Pinpoint the cell where the given text exists, returning its [X, Y] midpoint coordinate. 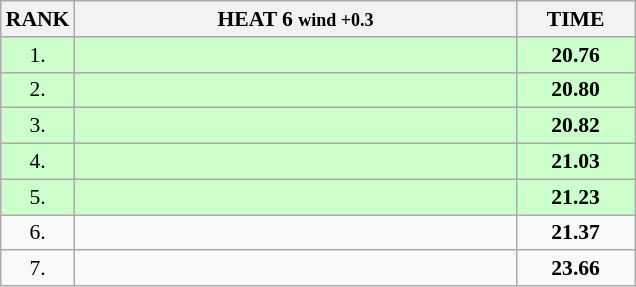
20.82 [576, 126]
HEAT 6 wind +0.3 [295, 19]
20.76 [576, 55]
23.66 [576, 269]
3. [38, 126]
21.23 [576, 197]
5. [38, 197]
6. [38, 233]
21.37 [576, 233]
RANK [38, 19]
7. [38, 269]
4. [38, 162]
20.80 [576, 90]
21.03 [576, 162]
1. [38, 55]
TIME [576, 19]
2. [38, 90]
